Output the (X, Y) coordinate of the center of the cell containing the given text.  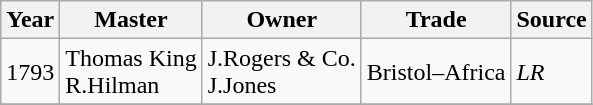
Trade (436, 20)
LR (552, 72)
Master (131, 20)
Thomas KingR.Hilman (131, 72)
J.Rogers & Co.J.Jones (282, 72)
Owner (282, 20)
1793 (30, 72)
Year (30, 20)
Bristol–Africa (436, 72)
Source (552, 20)
